Output the (X, Y) coordinate of the center of the cell containing the given text.  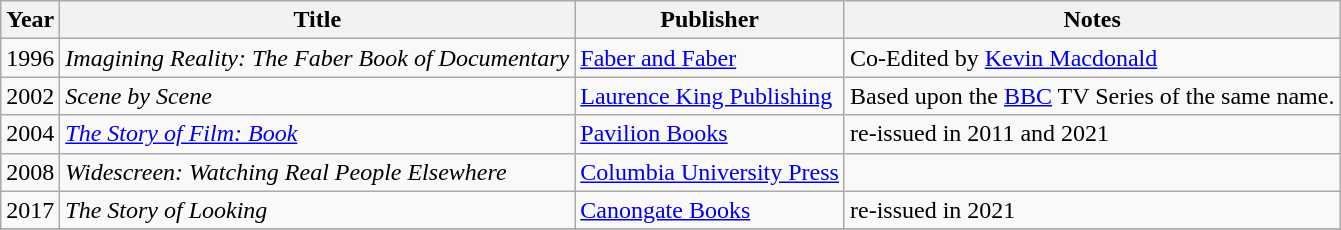
Scene by Scene (318, 96)
Widescreen: Watching Real People Elsewhere (318, 172)
Publisher (710, 20)
2002 (30, 96)
Canongate Books (710, 210)
The Story of Film: Book (318, 134)
2008 (30, 172)
Faber and Faber (710, 58)
Title (318, 20)
Based upon the BBC TV Series of the same name. (1092, 96)
Pavilion Books (710, 134)
2017 (30, 210)
1996 (30, 58)
Imagining Reality: The Faber Book of Documentary (318, 58)
Co-Edited by Kevin Macdonald (1092, 58)
Year (30, 20)
Laurence King Publishing (710, 96)
re-issued in 2021 (1092, 210)
2004 (30, 134)
re-issued in 2011 and 2021 (1092, 134)
Columbia University Press (710, 172)
Notes (1092, 20)
The Story of Looking (318, 210)
